From the cell containing the given text, extract its center point as [x, y] coordinate. 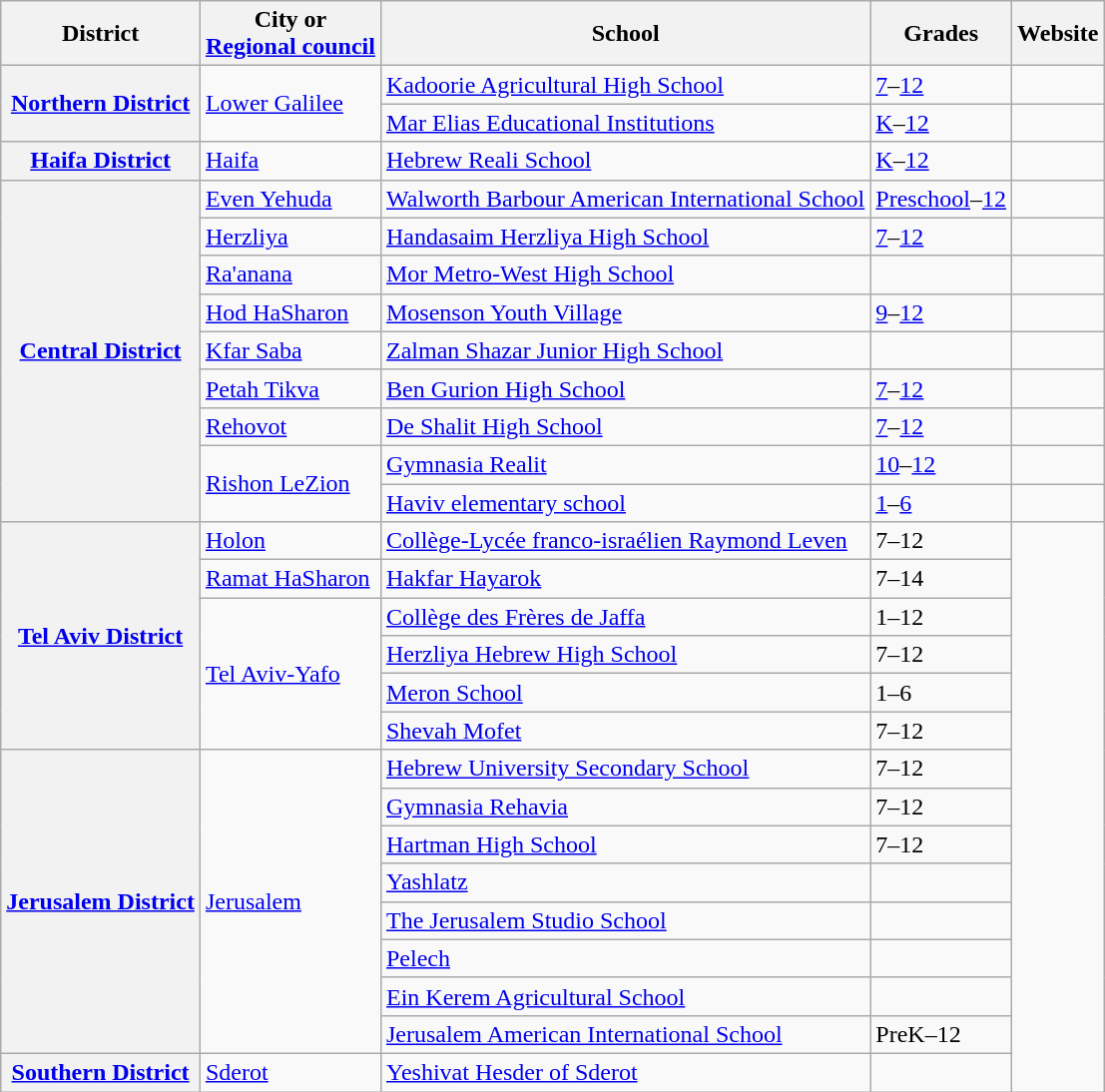
Kfar Saba [289, 350]
Herzliya [289, 237]
City orRegional council [289, 34]
Southern District [101, 1072]
Walworth Barbour American International School [625, 199]
Meron School [625, 693]
Hartman High School [625, 844]
Petah Tikva [289, 388]
Northern District [101, 104]
Mar Elias Educational Institutions [625, 123]
Hod HaSharon [289, 312]
Jerusalem American International School [625, 1034]
1–12 [941, 617]
Ramat HaSharon [289, 579]
Gymnasia Realit [625, 464]
Sderot [289, 1072]
PreK–12 [941, 1034]
Website [1058, 34]
Lower Galilee [289, 104]
Yeshivat Hesder of Sderot [625, 1072]
Mor Metro-West High School [625, 274]
Mosenson Youth Village [625, 312]
Kadoorie Agricultural High School [625, 85]
Even Yehuda [289, 199]
Hakfar Hayarok [625, 579]
Shevah Mofet [625, 731]
De Shalit High School [625, 426]
Handasaim Herzliya High School [625, 237]
Haviv elementary school [625, 502]
Hebrew University Secondary School [625, 769]
Jerusalem District [101, 901]
Herzliya Hebrew High School [625, 655]
School [625, 34]
Ben Gurion High School [625, 388]
10–12 [941, 464]
Collège des Frères de Jaffa [625, 617]
Pelech [625, 958]
District [101, 34]
Gymnasia Rehavia [625, 807]
Zalman Shazar Junior High School [625, 350]
Holon [289, 541]
Tel Aviv-Yafo [289, 674]
9–12 [941, 312]
Rishon LeZion [289, 483]
7–14 [941, 579]
Ra'anana [289, 274]
Preschool–12 [941, 199]
Ein Kerem Agricultural School [625, 996]
Haifa District [101, 161]
Jerusalem [289, 901]
Haifa [289, 161]
Central District [101, 351]
Collège-Lycée franco-israélien Raymond Leven [625, 541]
Rehovot [289, 426]
Yashlatz [625, 882]
Grades [941, 34]
The Jerusalem Studio School [625, 920]
Hebrew Reali School [625, 161]
Tel Aviv District [101, 636]
